From the cell containing the given text, extract its center point as [x, y] coordinate. 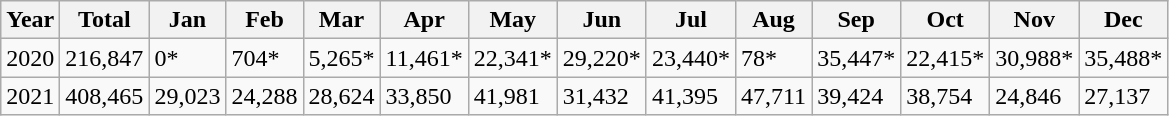
78* [773, 58]
35,488* [1124, 58]
0* [188, 58]
28,624 [342, 96]
35,447* [856, 58]
27,137 [1124, 96]
Jun [602, 20]
38,754 [946, 96]
22,341* [512, 58]
23,440* [690, 58]
Sep [856, 20]
Mar [342, 20]
May [512, 20]
Apr [424, 20]
Jan [188, 20]
Year [30, 20]
Jul [690, 20]
Feb [264, 20]
24,288 [264, 96]
Dec [1124, 20]
5,265* [342, 58]
Oct [946, 20]
216,847 [104, 58]
47,711 [773, 96]
22,415* [946, 58]
2021 [30, 96]
Total [104, 20]
31,432 [602, 96]
704* [264, 58]
11,461* [424, 58]
41,395 [690, 96]
Nov [1034, 20]
29,023 [188, 96]
29,220* [602, 58]
2020 [30, 58]
30,988* [1034, 58]
39,424 [856, 96]
Aug [773, 20]
408,465 [104, 96]
41,981 [512, 96]
33,850 [424, 96]
24,846 [1034, 96]
